Identify which cell holds the provided text, then report its [X, Y] central coordinate. 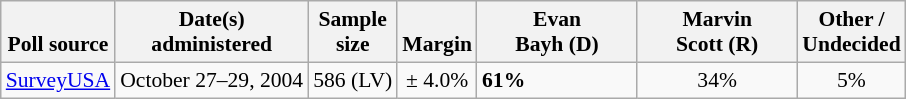
EvanBayh (D) [557, 32]
Poll source [58, 32]
Margin [437, 32]
586 (LV) [352, 80]
5% [851, 80]
± 4.0% [437, 80]
Samplesize [352, 32]
Other /Undecided [851, 32]
61% [557, 80]
October 27–29, 2004 [212, 80]
Date(s)administered [212, 32]
SurveyUSA [58, 80]
MarvinScott (R) [717, 32]
34% [717, 80]
